Pinpoint the cell where the given text exists, returning its (X, Y) midpoint coordinate. 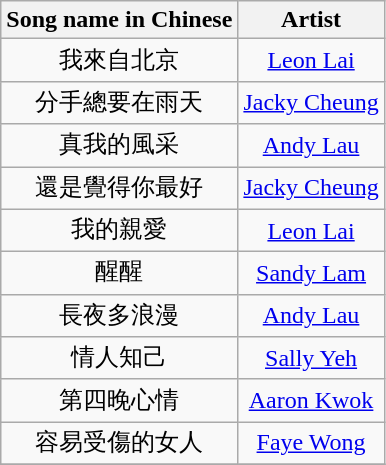
容易受傷的女人 (120, 444)
Faye Wong (311, 444)
醒醒 (120, 274)
Sandy Lam (311, 274)
我的親愛 (120, 230)
情人知己 (120, 358)
真我的風采 (120, 146)
分手總要在雨天 (120, 102)
還是覺得你最好 (120, 188)
Artist (311, 20)
Song name in Chinese (120, 20)
Aaron Kwok (311, 400)
長夜多浪漫 (120, 316)
我來自北京 (120, 60)
Sally Yeh (311, 358)
第四晚心情 (120, 400)
